Scan for the cell matching the given text and deliver its (X, Y) coordinate at center. 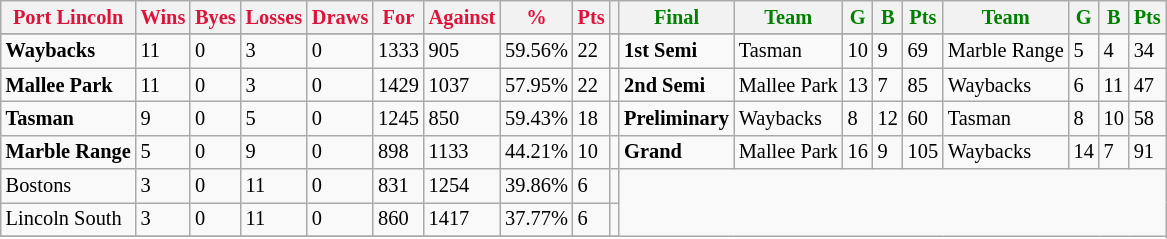
85 (923, 85)
850 (462, 118)
860 (398, 219)
898 (398, 152)
12 (888, 118)
1254 (462, 186)
Draws (340, 17)
1037 (462, 85)
14 (1084, 152)
For (398, 17)
13 (858, 85)
69 (923, 51)
Preliminary (676, 118)
91 (1148, 152)
Byes (215, 17)
Against (462, 17)
1429 (398, 85)
37.77% (536, 219)
1245 (398, 118)
59.43% (536, 118)
57.95% (536, 85)
59.56% (536, 51)
4 (1114, 51)
% (536, 17)
Lincoln South (68, 219)
Bostons (68, 186)
18 (592, 118)
1333 (398, 51)
105 (923, 152)
Losses (274, 17)
Port Lincoln (68, 17)
1st Semi (676, 51)
34 (1148, 51)
905 (462, 51)
Grand (676, 152)
44.21% (536, 152)
16 (858, 152)
47 (1148, 85)
60 (923, 118)
1133 (462, 152)
39.86% (536, 186)
58 (1148, 118)
2nd Semi (676, 85)
Final (676, 17)
Wins (164, 17)
1417 (462, 219)
831 (398, 186)
